Detect which cell encompasses the target text, then output its (x, y) center coordinate. 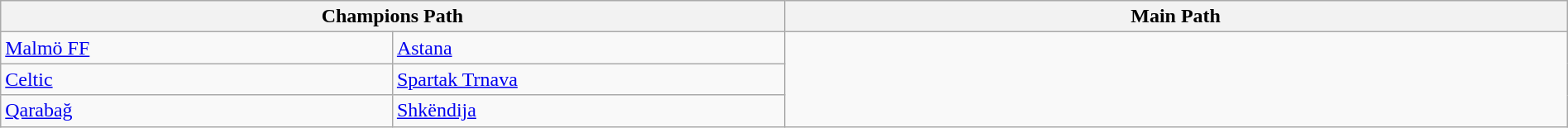
Malmö FF (197, 48)
Shkëndija (588, 111)
Champions Path (392, 17)
Main Path (1176, 17)
Spartak Trnava (588, 79)
Qarabağ (197, 111)
Celtic (197, 79)
Astana (588, 48)
